Locate the cell with the specified text and output its [x, y] center coordinate. 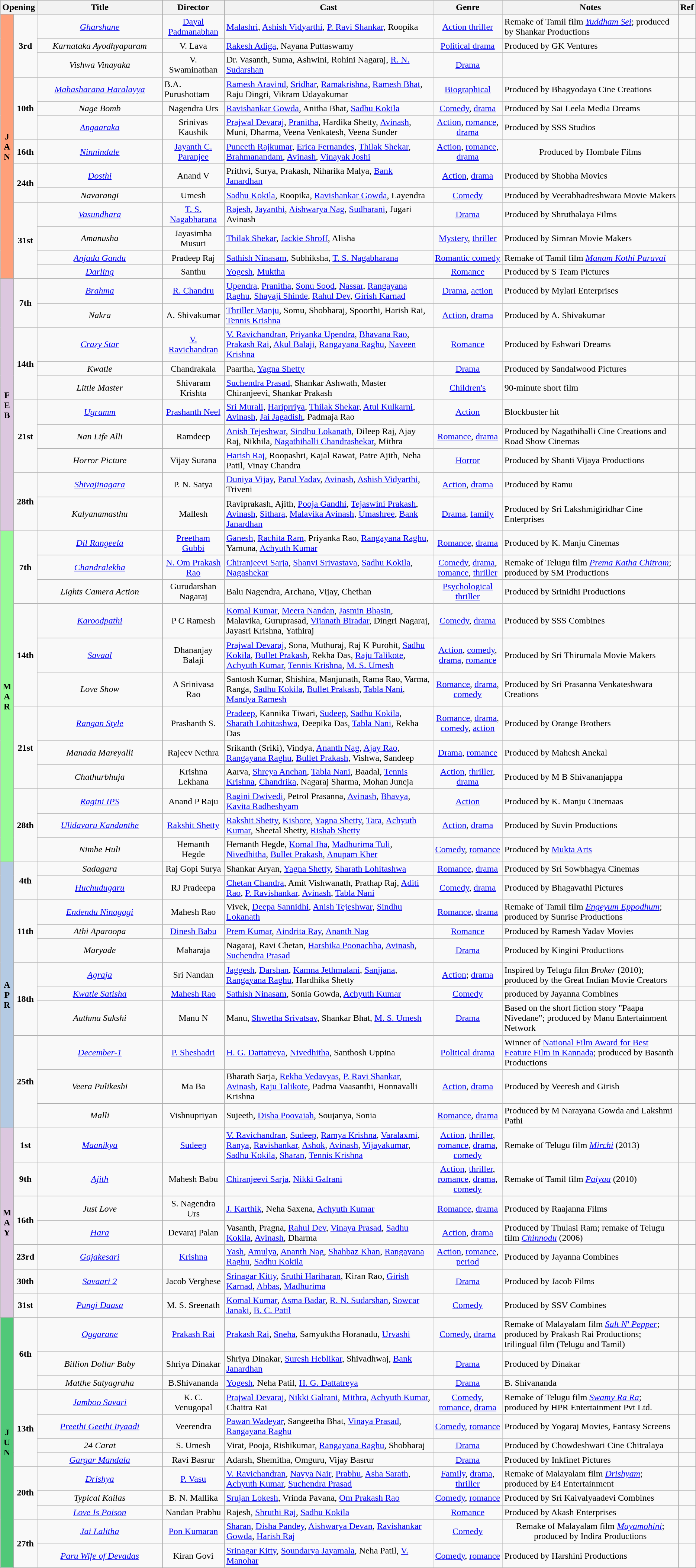
Produced by A. Shivakumar [590, 315]
Little Master [100, 388]
Amanusha [100, 238]
Romantic comedy [468, 258]
Huchudugaru [100, 888]
S. Umesh [193, 1445]
Comedy, romance, drama [468, 1402]
V. Ravichandran [193, 344]
Produced by Sandalwood Pictures [590, 369]
3rd [25, 46]
Dil Rangeela [100, 543]
Produced by Ramesh Yadav Movies [590, 931]
Shivajinagara [100, 484]
V. Lava [193, 46]
Vishwa Vinayaka [100, 65]
Srinagar Kitty, Sruthi Hariharan, Kiran Rao, Girish Karnad, Abbas, Madhurima [329, 1281]
Aathma Sakshi [100, 1018]
Produced by Suvin Productions [590, 825]
Chiranjeevi Sarja, Shanvi Srivastava, Sadhu Kokila, Nagashekar [329, 567]
Malli [100, 1116]
A. Shivakumar [193, 315]
Mystery, thriller [468, 238]
Remake of Malayalam film Salt N' Pepper; produced by Prakash Rai Productions; trilingual film (Telugu and Tamil) [590, 1334]
Maryade [100, 950]
Dinesh Babu [193, 931]
Maanikya [100, 1145]
Paartha, Yagna Shetty [329, 369]
90-minute short film [590, 388]
Santhu [193, 272]
S. Nagendra Urs [193, 1208]
Srinivas Kaushik [193, 127]
Prashanth S. [193, 724]
Hemanth Hegde, Komal Jha, Madhurima Tuli, Nivedhitha, Bullet Prakash, Anupam Kher [329, 850]
13th [25, 1428]
Ulidavaru Kandanthe [100, 825]
Sri Nandan [193, 975]
Shivaram Krishta [193, 388]
30th [25, 1281]
P C Ramesh [193, 621]
Produced by GK Ventures [590, 46]
Shriya Dinakar, Suresh Heblikar, Shivadhwaj, Bank Janardhan [329, 1364]
Chandrakala [193, 369]
Pawan Wadeyar, Sangeetha Bhat, Vinaya Prasad, Rangayana Raghu [329, 1426]
20th [25, 1493]
18th [25, 998]
MAY [7, 1222]
Chathurbhuja [100, 777]
10th [25, 108]
Produced by Shruthalaya Films [590, 214]
Remake of Malayalam film Mayamohini; produced by Indira Productions [590, 1531]
Raviprakash, Ajith, Pooja Gandhi, Tejaswini Prakash, Avinash, Sithara, Malavika Avinash, Umashree, Bank Janardhan [329, 514]
Produced by Veerabhadreshwara Movie Makers [590, 195]
Produced by Simran Movie Makers [590, 238]
Harish Raj, Roopashri, Kajal Rawat, Patre Ajith, Neha Patil, Vinay Chandra [329, 461]
Horror Picture [100, 461]
Jayanth C. Paranjee [193, 152]
Prakash Rai, Sneha, Samyuktha Horanadu, Urvashi [329, 1334]
APR [7, 995]
B. N. Mallika [193, 1498]
Remake of Tamil film Paiyaa (2010) [590, 1179]
Pradeep Raj [193, 258]
Krishna Lekhana [193, 777]
Kwatle [100, 369]
Nan Life Alli [100, 436]
Rajesh, Jayanthi, Aishwarya Nag, Sudharani, Jugari Avinash [329, 214]
Biographical [468, 89]
Balu Nagendra, Archana, Vijay, Chethan [329, 591]
23rd [25, 1257]
Vijay Surana [193, 461]
Vivek, Deepa Sannidhi, Anish Tejeshwar, Sindhu Lokanath [329, 912]
Veerendra [193, 1426]
Produced by Jayanna Combines [590, 1257]
Hara [100, 1233]
Nandan Prabhu [193, 1512]
Remake of Telugu film Prema Katha Chitram; produced by SM Productions [590, 567]
Remake of Tamil film Yuddham Sei; produced by Shankar Productions [590, 27]
Produced by Sri Thirumala Movie Makers [590, 655]
Produced by Mahesh Anekal [590, 753]
Rakshit Shetty [193, 825]
Navarangi [100, 195]
Produced by Eshwari Dreams [590, 344]
Sudeep [193, 1145]
Sathish Ninasam, Subhiksha, T. S. Nagabharana [329, 258]
Nakra [100, 315]
Nagaraj, Ravi Chetan, Harshika Poonachha, Avinash, Suchendra Prasad [329, 950]
Opening [19, 7]
Genre [468, 7]
Prithvi, Surya, Prakash, Niharika Malya, Bank Janardhan [329, 176]
Preetham Gubbi [193, 543]
B.A. Purushottam [193, 89]
Produced by Bhagyodaya Cine Creations [590, 89]
Chetan Chandra, Amit Vishwanath, Prathap Raj, Aditi Rao, P. Ravishankar, Avinash, Tabla Nani [329, 888]
Mallesh [193, 514]
Manu, Shwetha Srivatsav, Shankar Bhat, M. S. Umesh [329, 1018]
Love Is Poison [100, 1512]
Malashri, Ashish Vidyarthi, P. Ravi Shankar, Roopika [329, 27]
Kwatle Satisha [100, 994]
Raj Gopi Surya [193, 869]
Gargar Mandala [100, 1459]
Remake of Telugu film Swamy Ra Ra; produced by HPR Entertainment Pvt Ltd. [590, 1402]
27th [25, 1543]
Produced by K. Manju Cinemas [590, 543]
Komal Kumar, Asma Badar, R. N. Sudarshan, Sowcar Janaki, B. C. Patil [329, 1305]
V. Ravichandran, Sudeep, Ramya Krishna, Varalaxmi, Ranya, Ravishankar, Ashok, Avinash, Vijayakumar, Sadhu Kokila, Sharan, Tennis Krishna [329, 1145]
Rajeev Nethra [193, 753]
Endendu Ninagagi [100, 912]
Prajwal Devaraj, Nikki Galrani, Mithra, Achyuth Kumar, Chaitra Rai [329, 1402]
Yogesh, Neha Patil, H. G. Dattatreya [329, 1383]
Veera Pulikeshi [100, 1087]
4th [25, 881]
Prajwal Devaraj, Pranitha, Hardika Shetty, Avinash, Muni, Dharma, Veena Venkatesh, Veena Sunder [329, 127]
Produced by Inkfinet Pictures [590, 1459]
Pradeep, Kannika Tiwari, Sudeep, Sadhu Kokila, Sharath Lohitashwa, Deepika Das, Tabla Nani, Rekha Das [329, 724]
Produced by K. Manju Cinemaas [590, 801]
B. Shivananda [590, 1383]
produced by Jayanna Combines [590, 994]
Mahesh Babu [193, 1179]
Produced by Bhagavathi Pictures [590, 888]
Produced by Yogaraj Movies, Fantasy Screens [590, 1426]
MAR [7, 696]
Adarsh, Shemitha, Omguru, Vijay Basrur [329, 1459]
Produced by Sri Prasanna Venkateshwara Creations [590, 689]
Produced by Orange Brothers [590, 724]
Savaari 2 [100, 1281]
Just Love [100, 1208]
Anand V [193, 176]
Bharath Sarja, Rekha Vedavyas, P. Ravi Shankar, Avinash, Raju Talikote, Padma Vaasanthi, Honnavalli Krishna [329, 1087]
Rakshit Shetty, Kishore, Yagna Shetty, Tara, Achyuth Kumar, Sheetal Shetty, Rishab Shetty [329, 825]
Sathish Ninasam, Sonia Gowda, Achyuth Kumar [329, 994]
Hemanth Hegde [193, 850]
Manu N [193, 1018]
Yash, Amulya, Ananth Nag, Shahbaz Khan, Rangayana Raghu, Sadhu Kokila [329, 1257]
Billion Dollar Baby [100, 1364]
Prajwal Devaraj, Sona, Muthuraj, Raj K Purohit, Sadhu Kokila, Bullet Prakash, Rekha Das, Raju Talikote, Achyuth Kumar, Tennis Krishna, M. S. Umesh [329, 655]
6th [25, 1353]
Rajesh, Shruthi Raj, Sadhu Kokila [329, 1512]
R. Chandru [193, 291]
Dr. Vasanth, Suma, Ashwini, Rohini Nagaraj, R. N. Sudarshan [329, 65]
RJ Pradeepa [193, 888]
Drama, family [468, 514]
Shankar Aryan, Yagna Shetty, Sharath Lohitashwa [329, 869]
Pungi Daasa [100, 1305]
Remake of Telugu film Mirchi (2013) [590, 1145]
Ragini Dwivedi, Petrol Prasanna, Avinash, Bhavya, Kavita Radheshyam [329, 801]
A Srinivasa Rao [193, 689]
Rangan Style [100, 724]
Umesh [193, 195]
Athi Aparoopa [100, 931]
Produced by Hombale Films [590, 152]
Ravishankar Gowda, Anitha Bhat, Sadhu Kokila [329, 108]
Horror [468, 461]
Vishnupriyan [193, 1116]
Produced by SSS Combines [590, 621]
Action, romance, period [468, 1257]
24th [25, 183]
Action, comedy, drama, romance [468, 655]
T. S. Nagabharana [193, 214]
Thilak Shekar, Jackie Shroff, Alisha [329, 238]
Agraja [100, 975]
Drama, romance [468, 753]
Ragini IPS [100, 801]
Ravi Basrur [193, 1459]
Paru Wife of Devadas [100, 1556]
Produced by Dinakar [590, 1364]
Shriya Dinakar [193, 1364]
H. G. Dattatreya, Nivedhitha, Santhosh Uppina [329, 1052]
Produced by Srinidhi Productions [590, 591]
Kalyanamasthu [100, 514]
Produced by Akash Enterprises [590, 1512]
Remake of Tamil film Manam Kothi Paravai [590, 258]
Cast [329, 7]
Gurudarshan Nagaraj [193, 591]
Dhananjay Balaji [193, 655]
Vasanth, Pragna, Rahul Dev, Vinaya Prasad, Sadhu Kokila, Avinash, Dharma [329, 1233]
Winner of National Film Award for Best Feature Film in Kannada; produced by Basanth Productions [590, 1052]
Typical Kailas [100, 1498]
Jayasimha Musuri [193, 238]
Karoodpathi [100, 621]
Sadagara [100, 869]
V. Swaminathan [193, 65]
Produced by S Team Pictures [590, 272]
Komal Kumar, Meera Nandan, Jasmin Bhasin, Malavika, Guruprasad, Vijanath Biradar, Dingri Nagaraj, Jayasri Krishna, Yathiraj [329, 621]
Produced by Nagathihalli Cine Creations and Road Show Cinemas [590, 436]
Vasundhara [100, 214]
Savaal [100, 655]
Suchendra Prasad, Shankar Ashwath, Master Chiranjeevi, Shankar Prakash [329, 388]
Produced by Kingini Productions [590, 950]
Produced by Sai Leela Media Dreams [590, 108]
Rakesh Adiga, Nayana Puttaswamy [329, 46]
Comedy, drama, romance, thriller [468, 567]
Karnataka Ayodhyapuram [100, 46]
9th [25, 1179]
P. Vasu [193, 1479]
Anand P Raju [193, 801]
Mahasharana Haralayya [100, 89]
Matthe Satyagraha [100, 1383]
Maharaja [193, 950]
Drishya [100, 1479]
V. Ravichandran, Priyanka Upendra, Bhavana Rao, Prakash Rai, Akul Balaji, Rangayana Raghu, Naveen Krishna [329, 344]
JUN [7, 1443]
Produced by Sri Lakshmigiridhar Cine Enterprises [590, 514]
Ganesh, Rachita Ram, Priyanka Rao, Rangayana Raghu, Yamuna, Achyuth Kumar [329, 543]
Oggarane [100, 1334]
Action, thriller, drama [468, 777]
Based on the short fiction story "Paapa Nivedane"; produced by Manu Entertainment Network [590, 1018]
Ramesh Aravind, Sridhar, Ramakrishna, Ramesh Bhat, Raju Dingri, Vikram Udayakumar [329, 89]
Sujeeth, Disha Poovaiah, Soujanya, Sonia [329, 1116]
Prem Kumar, Aindrita Ray, Ananth Nag [329, 931]
Jai Lalitha [100, 1531]
Produced by Harshini Productions [590, 1556]
Ramdeep [193, 436]
Produced by Chowdeshwari Cine Chitralaya [590, 1445]
N. Om Prakash Rao [193, 567]
Gharshane [100, 27]
Pon Kumaran [193, 1531]
Produced by Mukta Arts [590, 850]
Puneeth Rajkumar, Erica Fernandes, Thilak Shekar, Brahmanandam, Avinash, Vinayak Joshi [329, 152]
Produced by M B Shivananjappa [590, 777]
Produced by SSV Combines [590, 1305]
Jaggesh, Darshan, Kamna Jethmalani, Sanjjana, Rangayana Raghu, Hardhika Shetty [329, 975]
Nage Bomb [100, 108]
Aarva, Shreya Anchan, Tabla Nani, Baadal, Tennis Krishna, Chandrika, Nagaraj Sharma, Mohan Juneja [329, 777]
Srikanth (Sriki), Vindya, Ananth Nag, Ajay Rao, Rangayana Raghu, Bullet Prakash, Vishwa, Sandeep [329, 753]
Devaraj Palan [193, 1233]
Crazy Star [100, 344]
1st [25, 1145]
Sharan, Disha Pandey, Aishwarya Devan, Ravishankar Gowda, Harish Raj [329, 1531]
Chandralekha [100, 567]
Yogesh, Muktha [329, 272]
Remake of Tamil film Engeyum Eppodhum; produced by Sunrise Productions [590, 912]
Kiran Govi [193, 1556]
Produced by Mylari Enterprises [590, 291]
Director [193, 7]
Anjada Gandu [100, 258]
Sri Murali, Hariprriya, Thilak Shekar, Atul Kulkarni, Avinash, Jai Jagadish, Padmaja Rao [329, 412]
P. N. Satya [193, 484]
Srinagar Kitty, Soundarya Jayamala, Neha Patil, V. Manohar [329, 1556]
Love Show [100, 689]
Produced by Shanti Vijaya Productions [590, 461]
24 Carat [100, 1445]
Produced by Sri Kaivalyaadevi Combines [590, 1498]
Produced by Shobha Movies [590, 176]
Produced by Raajanna Films [590, 1208]
Drama, action [468, 291]
Ajith [100, 1179]
Produced by Veeresh and Girish [590, 1087]
Lights Camera Action [100, 591]
Title [100, 7]
Action; drama [468, 975]
Thriller Manju, Somu, Shobharaj, Spoorthi, Harish Rai, Tennis Krishna [329, 315]
Anish Tejeshwar, Sindhu Lokanath, Dileep Raj, Ajay Raj, Nikhila, Nagathihalli Chandrashekar, Mithra [329, 436]
Action thriller [468, 27]
Jamboo Savari [100, 1402]
Upendra, Pranitha, Sonu Sood, Nassar, Rangayana Raghu, Shayaji Shinde, Rahul Dev, Girish Karnad [329, 291]
K. C. Venugopal [193, 1402]
Angaaraka [100, 127]
Gajakesari [100, 1257]
Remake of Malayalam film Drishyam; produced by E4 Entertainment [590, 1479]
Virat, Pooja, Rishikumar, Rangayana Raghu, Shobharaj [329, 1445]
Preethi Geethi Ityaadi [100, 1426]
Notes [590, 7]
Prashanth Neel [193, 412]
Santosh Kumar, Shishira, Manjunath, Rama Rao, Varma, Ranga, Sadhu Kokila, Bullet Prakash, Tabla Nani, Mandya Ramesh [329, 689]
Jacob Verghese [193, 1281]
Ref [687, 7]
Psychological thriller [468, 591]
Duniya Vijay, Parul Yadav, Avinash, Ashish Vidyarthi, Triveni [329, 484]
Produced by Sri Sowbhagya Cinemas [590, 869]
Produced by Thulasi Ram; remake of Telugu film Chinnodu (2006) [590, 1233]
Nagendra Urs [193, 108]
Sadhu Kokila, Roopika, Ravishankar Gowda, Layendra [329, 195]
Romance, drama, comedy [468, 689]
FEB [7, 405]
Ninnindale [100, 152]
Blockbuster hit [590, 412]
Produced by Jacob Films [590, 1281]
P. Sheshadri [193, 1052]
J. Karthik, Neha Saxena, Achyuth Kumar [329, 1208]
Dayal Padmanabhan [193, 27]
B.Shivananda [193, 1383]
December-1 [100, 1052]
Darling [100, 272]
Inspired by Telugu film Broker (2010); produced by the Great Indian Movie Creators [590, 975]
Dosthi [100, 176]
Ma Ba [193, 1087]
Children's [468, 388]
Produced by SSS Studios [590, 127]
Produced by M Narayana Gowda and Lakshmi Pathi [590, 1116]
V. Ravichandran, Navya Nair, Prabhu, Asha Sarath, Achyuth Kumar, Suchendra Prasad [329, 1479]
Chiranjeevi Sarja, Nikki Galrani [329, 1179]
Prakash Rai [193, 1334]
Srujan Lokesh, Vrinda Pavana, Om Prakash Rao [329, 1498]
M. S. Sreenath [193, 1305]
JAN [7, 147]
11th [25, 931]
Krishna [193, 1257]
Brahma [100, 291]
Family, drama, thriller [468, 1479]
Produced by Ramu [590, 484]
25th [25, 1081]
Romance, drama, comedy, action [468, 724]
Nimbe Huli [100, 850]
Manada Mareyalli [100, 753]
Ugramm [100, 412]
